Return [X, Y] of the center of cell containing provided text 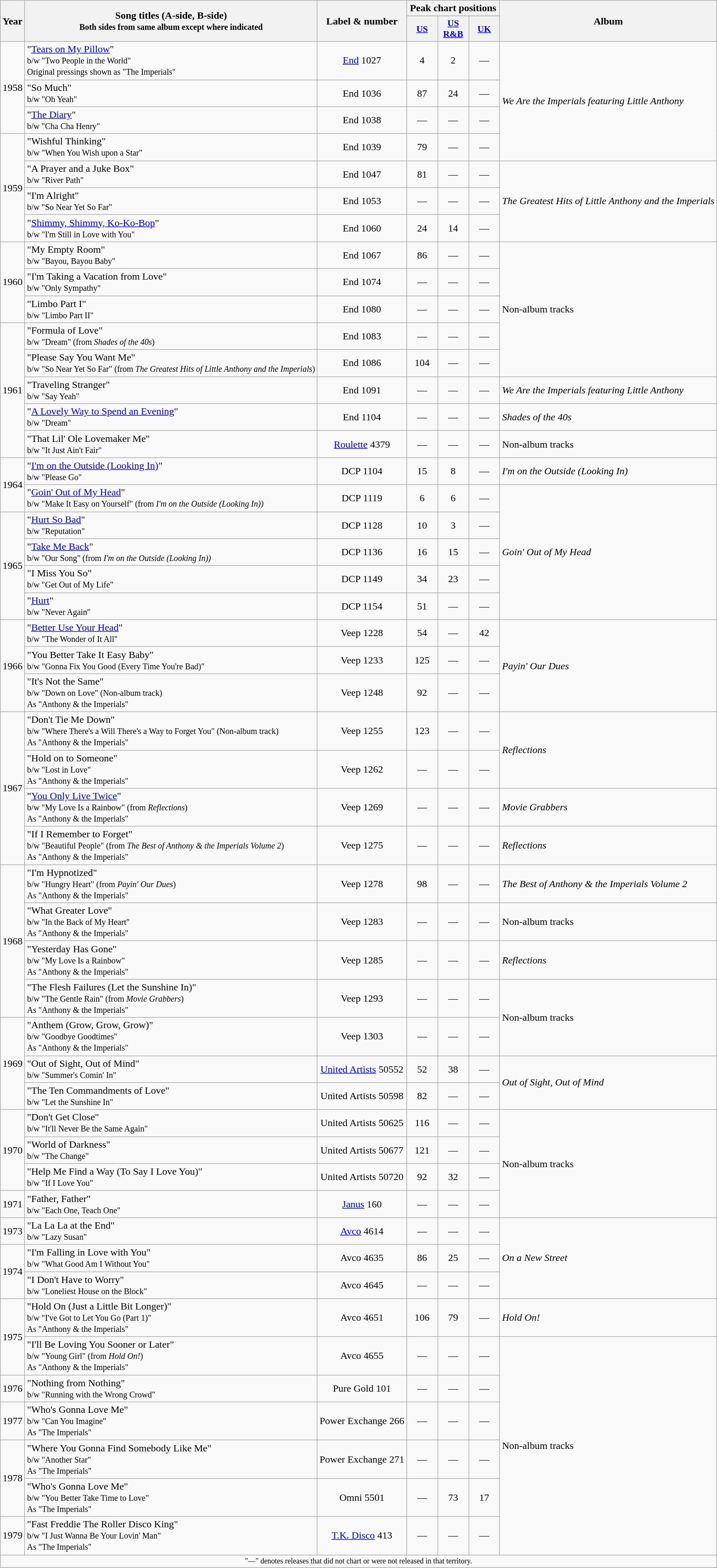
1964 [12, 485]
"I'm on the Outside (Looking In)"b/w "Please Go" [171, 471]
DCP 1136 [362, 552]
End 1027 [362, 61]
"La La La at the End"b/w "Lazy Susan" [171, 1231]
"World of Darkness"b/w "The Change" [171, 1150]
End 1060 [362, 228]
"Wishful Thinking"b/w "When You Wish upon a Star" [171, 147]
Janus 160 [362, 1204]
Veep 1278 [362, 884]
87 [422, 93]
United Artists 50625 [362, 1123]
16 [422, 552]
1967 [12, 788]
United Artists 50677 [362, 1150]
United Artists 50552 [362, 1069]
"Better Use Your Head"b/w "The Wonder of It All" [171, 633]
1978 [12, 1478]
"Who's Gonna Love Me"b/w "Can You Imagine"As "The Imperials" [171, 1421]
1974 [12, 1271]
"Take Me Back"b/w "Our Song" (from I'm on the Outside (Looking In)) [171, 552]
End 1083 [362, 336]
The Best of Anthony & the Imperials Volume 2 [608, 884]
End 1074 [362, 282]
"That Lil' Ole Lovemaker Me"b/w "It Just Ain't Fair" [171, 444]
1961 [12, 390]
Veep 1255 [362, 731]
Veep 1248 [362, 693]
"Don't Tie Me Down"b/w "Where There's a Will There's a Way to Forget You" (Non-album track)As "Anthony & the Imperials" [171, 731]
"I'm Alright"b/w "So Near Yet So Far" [171, 201]
Pure Gold 101 [362, 1388]
"If I Remember to Forget"b/w "Beautiful People" (from The Best of Anthony & the Imperials Volume 2)As "Anthony & the Imperials" [171, 846]
1973 [12, 1231]
10 [422, 525]
"Father, Father"b/w "Each One, Teach One" [171, 1204]
"Traveling Stranger"b/w "Say Yeah" [171, 390]
25 [453, 1258]
1969 [12, 1063]
51 [422, 606]
End 1038 [362, 120]
"Where You Gonna Find Somebody Like Me"b/w "Another Star"As "The Imperials" [171, 1459]
116 [422, 1123]
Hold On! [608, 1318]
"I'm Taking a Vacation from Love"b/w "Only Sympathy" [171, 282]
"Hold On (Just a Little Bit Longer)"b/w "I've Got to Let You Go (Part 1)"As "Anthony & the Imperials" [171, 1318]
"The Ten Commandments of Love"b/w "Let the Sunshine In" [171, 1096]
98 [422, 884]
2 [453, 61]
"You Only Live Twice"b/w "My Love Is a Rainbow" (from Reflections)As "Anthony & the Imperials" [171, 807]
Veep 1228 [362, 633]
"Goin' Out of My Head"b/w "Make It Easy on Yourself" (from I'm on the Outside (Looking In)) [171, 498]
"Yesterday Has Gone"b/w "My Love Is a Rainbow"As "Anthony & the Imperials" [171, 960]
1959 [12, 188]
"My Empty Room"b/w "Bayou, Bayou Baby" [171, 255]
End 1036 [362, 93]
81 [422, 174]
Omni 5501 [362, 1497]
"Shimmy, Shimmy, Ko-Ko-Bop"b/w "I'm Still in Love with You" [171, 228]
54 [422, 633]
"Hurt"b/w "Never Again" [171, 606]
Veep 1233 [362, 660]
"Who's Gonna Love Me"b/w "You Better Take Time to Love"As "The Imperials" [171, 1497]
"Hold on to Someone"b/w "Lost in Love"As "Anthony & the Imperials" [171, 769]
1960 [12, 282]
123 [422, 731]
"Tears on My Pillow"b/w "Two People in the World"Original pressings shown as "The Imperials" [171, 61]
End 1080 [362, 309]
"Don't Get Close"b/w "It'll Never Be the Same Again" [171, 1123]
1976 [12, 1388]
End 1067 [362, 255]
"I'll Be Loving You Sooner or Later"b/w "Young Girl" (from Hold On!)As "Anthony & the Imperials" [171, 1356]
Year [12, 21]
23 [453, 579]
The Greatest Hits of Little Anthony and the Imperials [608, 201]
1975 [12, 1337]
T.K. Disco 413 [362, 1536]
4 [422, 61]
"A Prayer and a Juke Box"b/w "River Path" [171, 174]
"Limbo Part I"b/w "Limbo Part II" [171, 309]
"Nothing from Nothing"b/w "Running with the Wrong Crowd" [171, 1388]
Peak chart positions [453, 8]
Power Exchange 266 [362, 1421]
1966 [12, 666]
Shades of the 40s [608, 417]
Album [608, 21]
3 [453, 525]
1968 [12, 941]
Veep 1262 [362, 769]
Payin' Our Dues [608, 666]
DCP 1149 [362, 579]
"Fast Freddie The Roller Disco King"b/w "I Just Wanna Be Your Lovin' Man"As "The Imperials" [171, 1536]
DCP 1104 [362, 471]
"Anthem (Grow, Grow, Grow)"b/w "Goodbye Goodtimes"As "Anthony & the Imperials" [171, 1036]
"The Diary"b/w "Cha Cha Henry" [171, 120]
Veep 1269 [362, 807]
DCP 1128 [362, 525]
"I'm Hypnotized"b/w "Hungry Heart" (from Payin' Our Dues)As "Anthony & the Imperials" [171, 884]
Avco 4645 [362, 1285]
52 [422, 1069]
125 [422, 660]
14 [453, 228]
End 1104 [362, 417]
Song titles (A-side, B-side)Both sides from same album except where indicated [171, 21]
104 [422, 363]
42 [485, 633]
Veep 1293 [362, 998]
Avco 4614 [362, 1231]
"What Greater Love"b/w "In the Back of My Heart"As "Anthony & the Imperials" [171, 922]
End 1039 [362, 147]
Veep 1275 [362, 846]
73 [453, 1497]
Avco 4655 [362, 1356]
38 [453, 1069]
8 [453, 471]
"So Much"b/w "Oh Yeah" [171, 93]
"Please Say You Want Me"b/w "So Near Yet So Far" (from The Greatest Hits of Little Anthony and the Imperials) [171, 363]
End 1053 [362, 201]
"I'm Falling in Love with You"b/w "What Good Am I Without You" [171, 1258]
"I Miss You So"b/w "Get Out of My Life" [171, 579]
Veep 1283 [362, 922]
End 1091 [362, 390]
End 1047 [362, 174]
Roulette 4379 [362, 444]
"It's Not the Same"b/w "Down on Love" (Non-album track)As "Anthony & the Imperials" [171, 693]
United Artists 50720 [362, 1177]
DCP 1119 [362, 498]
"I Don't Have to Worry"b/w "Loneliest House on the Block" [171, 1285]
1970 [12, 1150]
Veep 1285 [362, 960]
End 1086 [362, 363]
Label & number [362, 21]
1977 [12, 1421]
32 [453, 1177]
UK [485, 29]
1958 [12, 88]
"The Flesh Failures (Let the Sunshine In)"b/w "The Gentle Rain" (from Movie Grabbers)As "Anthony & the Imperials" [171, 998]
121 [422, 1150]
"—" denotes releases that did not chart or were not released in that territory. [358, 1561]
"Formula of Love"b/w "Dream" (from Shades of the 40s) [171, 336]
Movie Grabbers [608, 807]
106 [422, 1318]
Out of Sight, Out of Mind [608, 1083]
US R&B [453, 29]
34 [422, 579]
Power Exchange 271 [362, 1459]
On a New Street [608, 1258]
82 [422, 1096]
1965 [12, 566]
"Help Me Find a Way (To Say I Love You)"b/w "If I Love You" [171, 1177]
DCP 1154 [362, 606]
Avco 4635 [362, 1258]
I'm on the Outside (Looking In) [608, 471]
Goin' Out of My Head [608, 552]
"You Better Take It Easy Baby"b/w "Gonna Fix You Good (Every Time You're Bad)" [171, 660]
"A Lovely Way to Spend an Evening"b/w "Dream" [171, 417]
US [422, 29]
"Hurt So Bad"b/w "Reputation" [171, 525]
"Out of Sight, Out of Mind"b/w "Summer's Comin' In" [171, 1069]
Avco 4651 [362, 1318]
17 [485, 1497]
Veep 1303 [362, 1036]
1979 [12, 1536]
United Artists 50598 [362, 1096]
1971 [12, 1204]
